Provide the [x, y] coordinate of the cell's center where the given text is located.  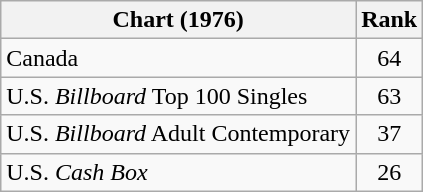
U.S. Cash Box [178, 172]
Rank [390, 20]
64 [390, 58]
U.S. Billboard Top 100 Singles [178, 96]
37 [390, 134]
U.S. Billboard Adult Contemporary [178, 134]
63 [390, 96]
Canada [178, 58]
26 [390, 172]
Chart (1976) [178, 20]
